Find where the given text appears and provide that cell's center as (x, y) coordinate. 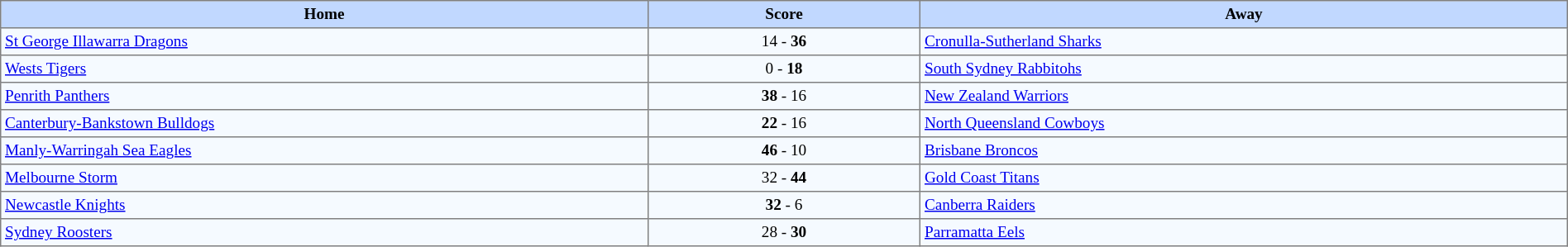
Manly-Warringah Sea Eagles (324, 150)
32 - 44 (784, 178)
Penrith Panthers (324, 96)
38 - 16 (784, 96)
Newcastle Knights (324, 205)
Melbourne Storm (324, 178)
22 - 16 (784, 124)
Canberra Raiders (1244, 205)
New Zealand Warriors (1244, 96)
St George Illawarra Dragons (324, 41)
Home (324, 15)
Away (1244, 15)
Sydney Roosters (324, 233)
Parramatta Eels (1244, 233)
46 - 10 (784, 150)
Cronulla-Sutherland Sharks (1244, 41)
0 - 18 (784, 69)
14 - 36 (784, 41)
Canterbury-Bankstown Bulldogs (324, 124)
North Queensland Cowboys (1244, 124)
28 - 30 (784, 233)
32 - 6 (784, 205)
South Sydney Rabbitohs (1244, 69)
Gold Coast Titans (1244, 178)
Score (784, 15)
Wests Tigers (324, 69)
Brisbane Broncos (1244, 150)
